Extract the (X, Y) coordinate from the center of the cell holding the provided text.  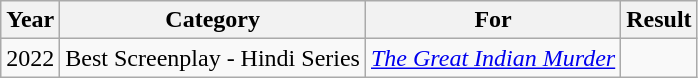
Category (213, 20)
Best Screenplay - Hindi Series (213, 58)
2022 (30, 58)
The Great Indian Murder (492, 58)
For (492, 20)
Result (659, 20)
Year (30, 20)
